Identify which cell holds the provided text, then report its (x, y) central coordinate. 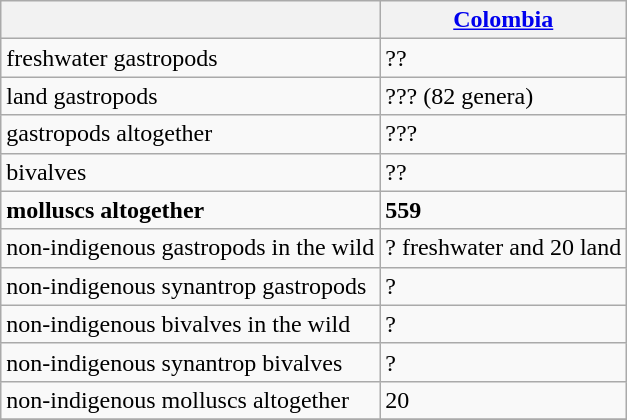
??? (82 genera) (504, 96)
20 (504, 400)
bivalves (190, 172)
gastropods altogether (190, 134)
non-indigenous bivalves in the wild (190, 324)
non-indigenous synantrop bivalves (190, 362)
? freshwater and 20 land (504, 248)
??? (504, 134)
land gastropods (190, 96)
molluscs altogether (190, 210)
Colombia (504, 20)
559 (504, 210)
non-indigenous molluscs altogether (190, 400)
non-indigenous gastropods in the wild (190, 248)
non-indigenous synantrop gastropods (190, 286)
freshwater gastropods (190, 58)
